Determine the [x, y] coordinate at the center of the cell enclosing the given text.  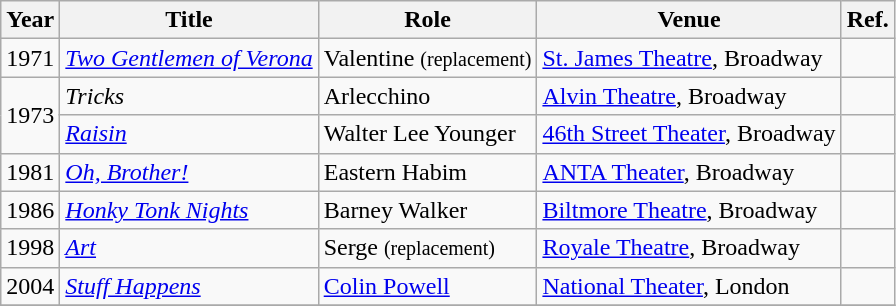
Tricks [189, 96]
Eastern Habim [428, 172]
ANTA Theater, Broadway [689, 172]
1971 [30, 58]
Valentine (replacement) [428, 58]
Venue [689, 20]
Honky Tonk Nights [189, 210]
2004 [30, 286]
Barney Walker [428, 210]
Arlecchino [428, 96]
Stuff Happens [189, 286]
46th Street Theater, Broadway [689, 134]
Biltmore Theatre, Broadway [689, 210]
1986 [30, 210]
Oh, Brother! [189, 172]
National Theater, London [689, 286]
Walter Lee Younger [428, 134]
1981 [30, 172]
St. James Theatre, Broadway [689, 58]
Raisin [189, 134]
1973 [30, 115]
Serge (replacement) [428, 248]
Colin Powell [428, 286]
Title [189, 20]
Royale Theatre, Broadway [689, 248]
Year [30, 20]
1998 [30, 248]
Role [428, 20]
Two Gentlemen of Verona [189, 58]
Ref. [868, 20]
Art [189, 248]
Alvin Theatre, Broadway [689, 96]
